Identify which cell holds the provided text, then report its [X, Y] central coordinate. 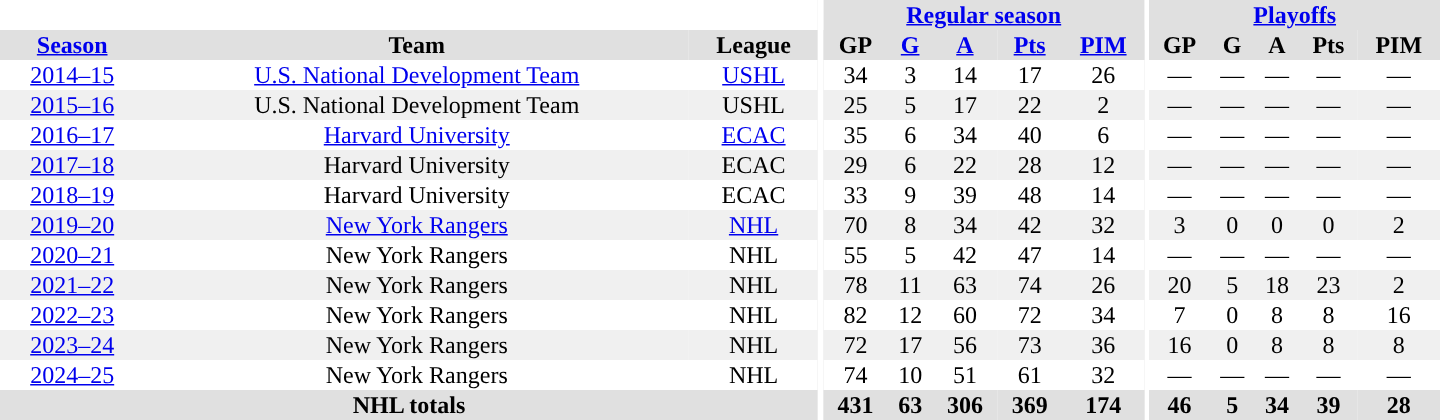
2018–19 [72, 195]
18 [1278, 285]
56 [966, 345]
61 [1030, 375]
2022–23 [72, 315]
29 [856, 165]
2017–18 [72, 165]
55 [856, 255]
33 [856, 195]
73 [1030, 345]
82 [856, 315]
2015–16 [72, 105]
431 [856, 405]
2023–24 [72, 345]
2014–15 [72, 75]
9 [910, 195]
369 [1030, 405]
47 [1030, 255]
10 [910, 375]
174 [1103, 405]
2021–22 [72, 285]
League [754, 45]
Team [416, 45]
306 [966, 405]
60 [966, 315]
46 [1179, 405]
78 [856, 285]
51 [966, 375]
20 [1179, 285]
40 [1030, 135]
2024–25 [72, 375]
23 [1328, 285]
11 [910, 285]
2019–20 [72, 225]
70 [856, 225]
7 [1179, 315]
2016–17 [72, 135]
36 [1103, 345]
25 [856, 105]
NHL totals [409, 405]
35 [856, 135]
2020–21 [72, 255]
Regular season [984, 15]
Playoffs [1294, 15]
Season [72, 45]
48 [1030, 195]
